Search for the cell housing the specified text and yield its [X, Y] center coordinate. 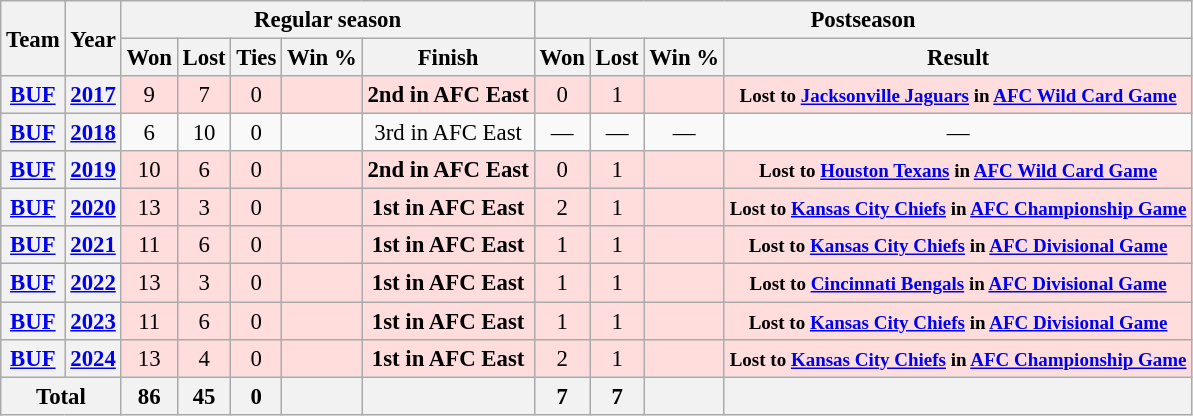
Lost to Cincinnati Bengals in AFC Divisional Game [958, 283]
2019 [93, 170]
Regular season [328, 20]
2022 [93, 283]
Result [958, 58]
Finish [448, 58]
Team [33, 38]
2023 [93, 321]
9 [149, 95]
2024 [93, 358]
86 [149, 396]
Lost to Jacksonville Jaguars in AFC Wild Card Game [958, 95]
4 [204, 358]
2020 [93, 208]
Year [93, 38]
Postseason [863, 20]
Lost to Houston Texans in AFC Wild Card Game [958, 170]
Total [61, 396]
3rd in AFC East [448, 133]
2017 [93, 95]
2021 [93, 245]
45 [204, 396]
Ties [256, 58]
2018 [93, 133]
